Return the [x, y] coordinate for the center point of the cell that contains the specified text.  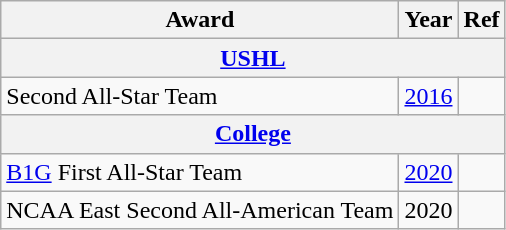
Ref [482, 20]
B1G First All-Star Team [200, 172]
Award [200, 20]
USHL [253, 58]
2016 [428, 96]
NCAA East Second All-American Team [200, 210]
Second All-Star Team [200, 96]
College [253, 134]
Year [428, 20]
